Find where the given text appears and provide that cell's center as [x, y] coordinate. 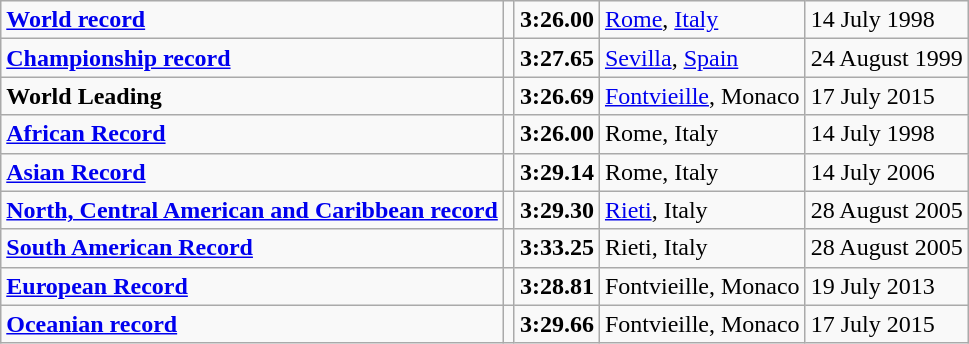
South American Record [252, 248]
North, Central American and Caribbean record [252, 210]
3:29.14 [556, 172]
19 July 2013 [886, 286]
3:27.65 [556, 58]
Sevilla, Spain [702, 58]
European Record [252, 286]
World record [252, 20]
African Record [252, 134]
Championship record [252, 58]
World Leading [252, 96]
3:33.25 [556, 248]
3:29.66 [556, 324]
Oceanian record [252, 324]
3:26.69 [556, 96]
24 August 1999 [886, 58]
3:28.81 [556, 286]
Asian Record [252, 172]
3:29.30 [556, 210]
14 July 2006 [886, 172]
